Detect which cell encompasses the target text, then output its (x, y) center coordinate. 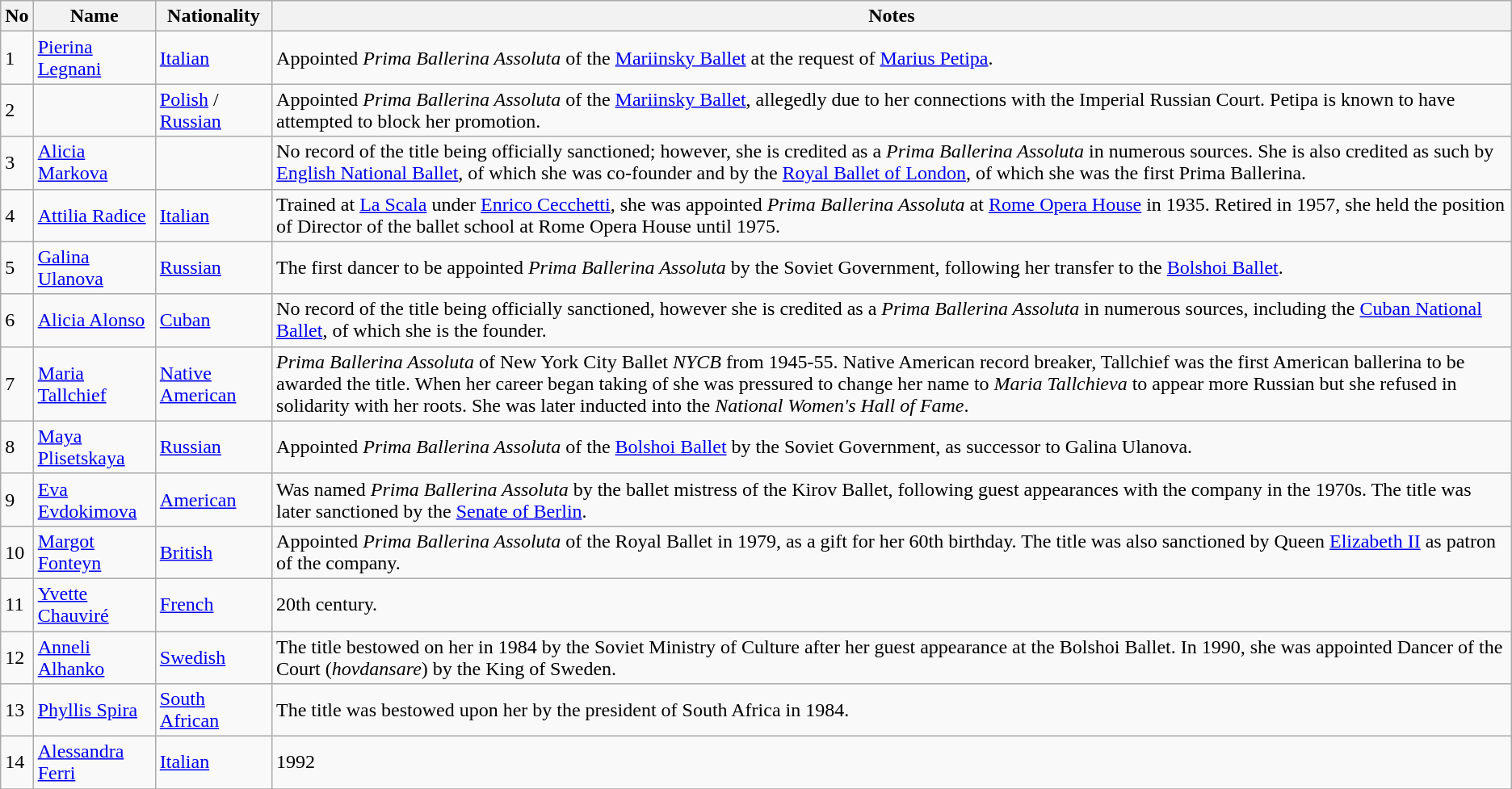
3 (17, 163)
14 (17, 762)
Maya Plisetskaya (94, 447)
The first dancer to be appointed Prima Ballerina Assoluta by the Soviet Government, following her transfer to the Bolshoi Ballet. (892, 268)
Swedish (213, 657)
Anneli Alhanko (94, 657)
9 (17, 499)
20th century. (892, 604)
Maria Tallchief (94, 384)
12 (17, 657)
Name (94, 16)
Polish / Russian (213, 110)
10 (17, 552)
Native American (213, 384)
American (213, 499)
South African (213, 711)
The title was bestowed upon her by the president of South Africa in 1984. (892, 711)
No (17, 16)
French (213, 604)
Cuban (213, 320)
Notes (892, 16)
Alicia Alonso (94, 320)
British (213, 552)
Appointed Prima Ballerina Assoluta of the Mariinsky Ballet at the request of Marius Petipa. (892, 58)
Alessandra Ferri (94, 762)
13 (17, 711)
11 (17, 604)
Yvette Chauviré (94, 604)
1 (17, 58)
Margot Fonteyn (94, 552)
Phyllis Spira (94, 711)
Pierina Legnani (94, 58)
Appointed Prima Ballerina Assoluta of the Bolshoi Ballet by the Soviet Government, as successor to Galina Ulanova. (892, 447)
Eva Evdokimova (94, 499)
Galina Ulanova (94, 268)
Nationality (213, 16)
6 (17, 320)
1992 (892, 762)
Attilia Radice (94, 215)
2 (17, 110)
8 (17, 447)
7 (17, 384)
4 (17, 215)
Alicia Markova (94, 163)
5 (17, 268)
